Scan for the cell matching the given text and deliver its [X, Y] coordinate at center. 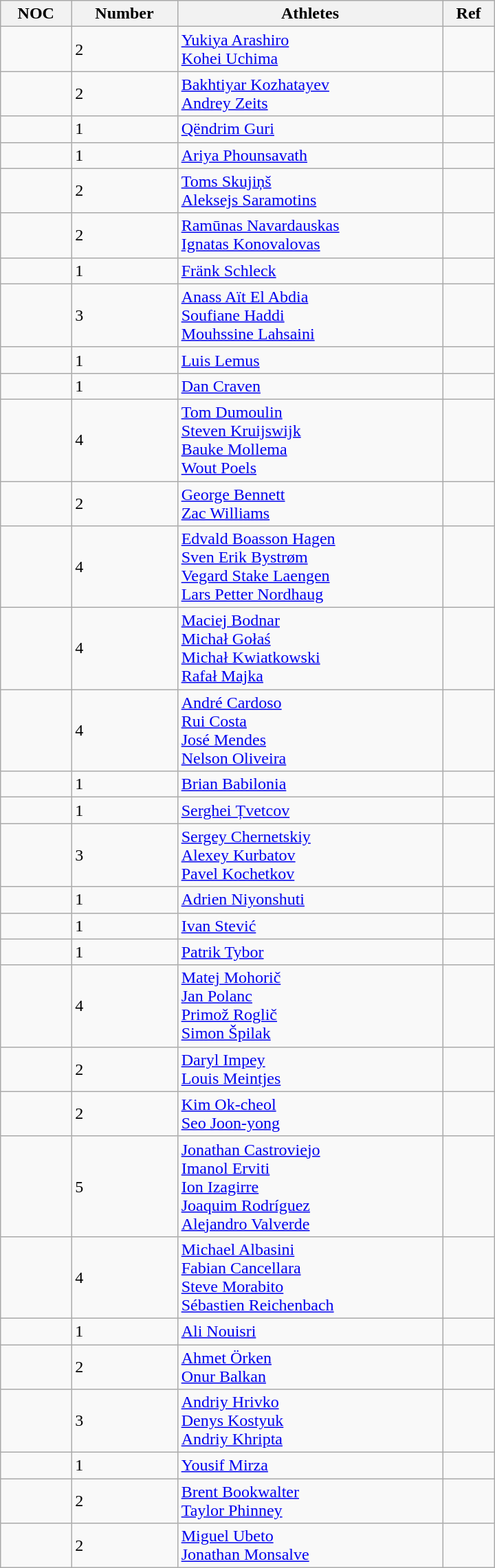
Ariya Phounsavath [310, 155]
Miguel UbetoJonathan Monsalve [310, 1545]
Brent BookwalterTaylor Phinney [310, 1501]
Ahmet ÖrkenOnur Balkan [310, 1367]
Yukiya ArashiroKohei Uchima [310, 49]
Ivan Stević [310, 926]
Athletes [310, 14]
NOC [36, 14]
Patrik Tybor [310, 952]
George BennettZac Williams [310, 503]
Yousif Mirza [310, 1466]
Toms SkujiņšAleksejs Saramotins [310, 191]
Ramūnas NavardauskasIgnatas Konovalovas [310, 235]
Matej MohoričJan PolancPrimož RogličSimon Špilak [310, 1005]
Number [124, 14]
Bakhtiyar KozhatayevAndrey Zeits [310, 93]
5 [124, 1186]
Tom DumoulinSteven KruijswijkBauke MollemaWout Poels [310, 440]
Serghei Țvetcov [310, 810]
Jonathan CastroviejoImanol ErvitiIon IzagirreJoaquim RodríguezAlejandro Valverde [310, 1186]
Edvald Boasson HagenSven Erik BystrømVegard Stake LaengenLars Petter Nordhaug [310, 567]
Maciej BodnarMichał GołaśMichał KwiatkowskiRafał Majka [310, 648]
Daryl ImpeyLouis Meintjes [310, 1069]
Ali Nouisri [310, 1331]
Adrien Niyonshuti [310, 900]
Kim Ok-cheolSeo Joon-yong [310, 1114]
Anass Aït El AbdiaSoufiane HaddiMouhssine Lahsaini [310, 315]
Sergey ChernetskiyAlexey KurbatovPavel Kochetkov [310, 855]
André CardosoRui CostaJosé MendesNelson Oliveira [310, 731]
Dan Craven [310, 386]
Ref [469, 14]
Michael AlbasiniFabian CancellaraSteve MorabitoSébastien Reichenbach [310, 1277]
Fränk Schleck [310, 271]
Qëndrim Guri [310, 129]
Brian Babilonia [310, 784]
Luis Lemus [310, 360]
Andriy HrivkoDenys KostyukAndriy Khripta [310, 1421]
